Locate the cell with the specified text and output its (X, Y) center coordinate. 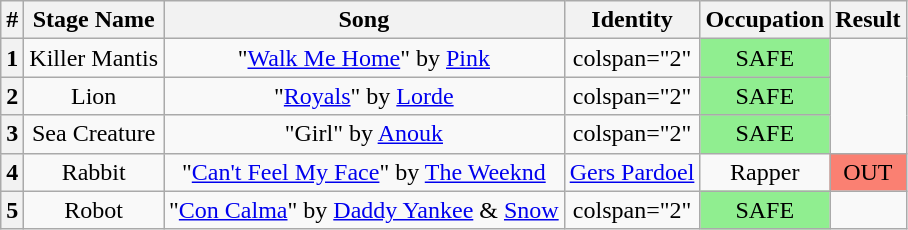
Sea Creature (94, 134)
3 (12, 134)
Song (364, 20)
1 (12, 58)
"Royals" by Lorde (364, 96)
"Girl" by Anouk (364, 134)
OUT (868, 172)
4 (12, 172)
Killer Mantis (94, 58)
"Walk Me Home" by Pink (364, 58)
Rabbit (94, 172)
Robot (94, 210)
# (12, 20)
2 (12, 96)
Lion (94, 96)
Rapper (765, 172)
Result (868, 20)
Occupation (765, 20)
Stage Name (94, 20)
Identity (632, 20)
5 (12, 210)
Gers Pardoel (632, 172)
"Can't Feel My Face" by The Weeknd (364, 172)
"Con Calma" by Daddy Yankee & Snow (364, 210)
